Detect which cell encompasses the target text, then output its (X, Y) center coordinate. 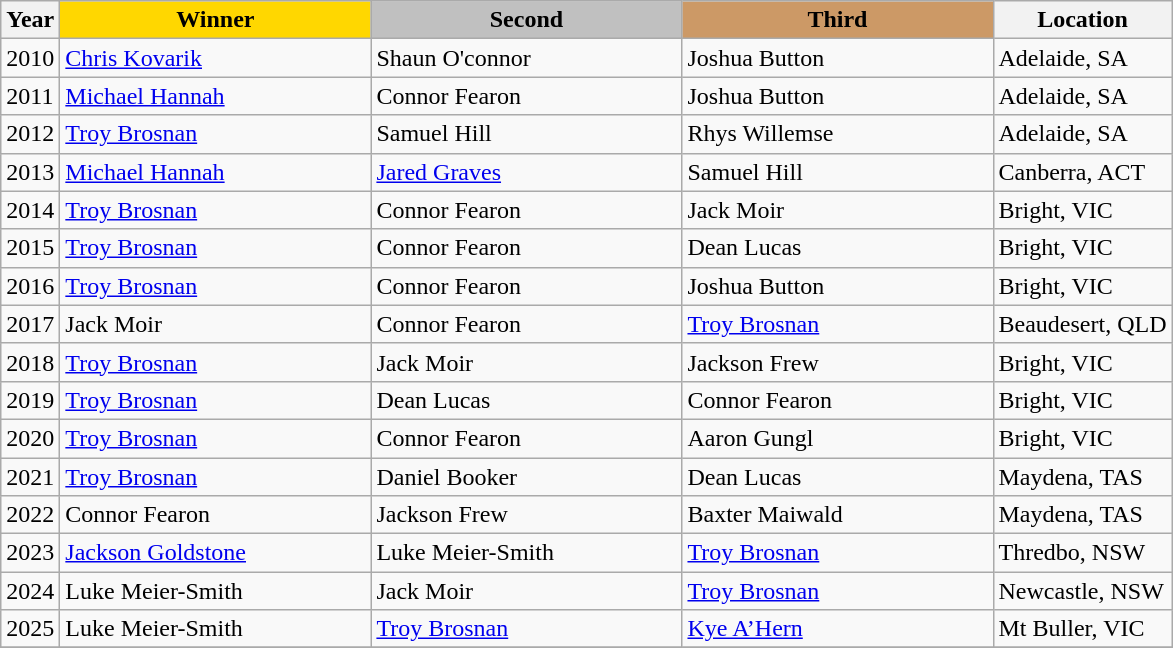
2025 (30, 629)
2016 (30, 286)
2014 (30, 210)
Beaudesert, QLD (1082, 324)
Second (526, 20)
Chris Kovarik (216, 58)
2017 (30, 324)
2010 (30, 58)
Thredbo, NSW (1082, 553)
2022 (30, 515)
Winner (216, 20)
Canberra, ACT (1082, 172)
2021 (30, 477)
Newcastle, NSW (1082, 591)
Third (838, 20)
2018 (30, 362)
Jackson Goldstone (216, 553)
2020 (30, 438)
Daniel Booker (526, 477)
Kye A’Hern (838, 629)
Aaron Gungl (838, 438)
Mt Buller, VIC (1082, 629)
2013 (30, 172)
2011 (30, 96)
Location (1082, 20)
Rhys Willemse (838, 134)
2023 (30, 553)
2015 (30, 248)
Year (30, 20)
2012 (30, 134)
Jared Graves (526, 172)
2019 (30, 400)
Baxter Maiwald (838, 515)
Shaun O'connor (526, 58)
2024 (30, 591)
